Locate the cell with the specified text and output its [X, Y] center coordinate. 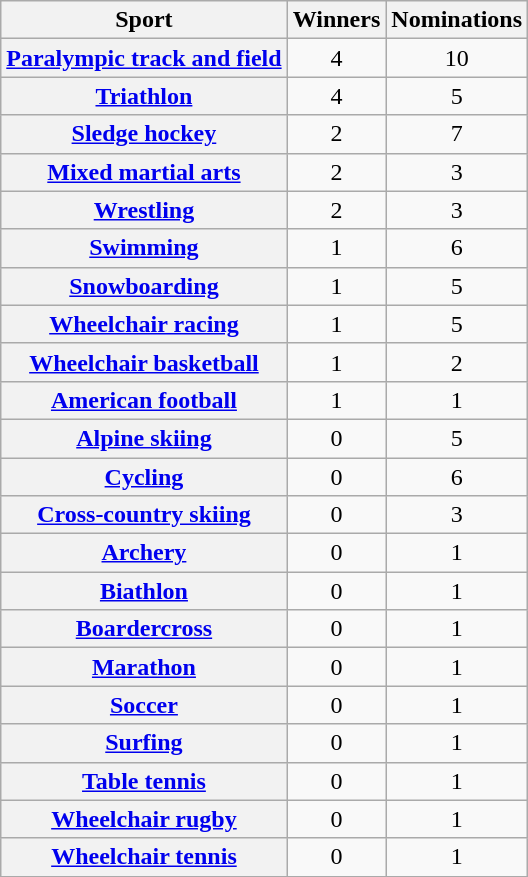
Soccer [144, 705]
Alpine skiing [144, 438]
7 [457, 134]
Wheelchair tennis [144, 857]
Paralympic track and field [144, 58]
Sport [144, 20]
Biathlon [144, 591]
Boardercross [144, 629]
10 [457, 58]
Wheelchair rugby [144, 819]
American football [144, 400]
Swimming [144, 248]
Mixed martial arts [144, 172]
Wrestling [144, 210]
Wheelchair racing [144, 324]
Archery [144, 553]
Wheelchair basketball [144, 362]
Cross-country skiing [144, 515]
Nominations [457, 20]
Triathlon [144, 96]
Marathon [144, 667]
Cycling [144, 477]
Table tennis [144, 781]
Winners [336, 20]
Sledge hockey [144, 134]
Surfing [144, 743]
Snowboarding [144, 286]
